Extract the (x, y) coordinate from the center of the cell holding the provided text.  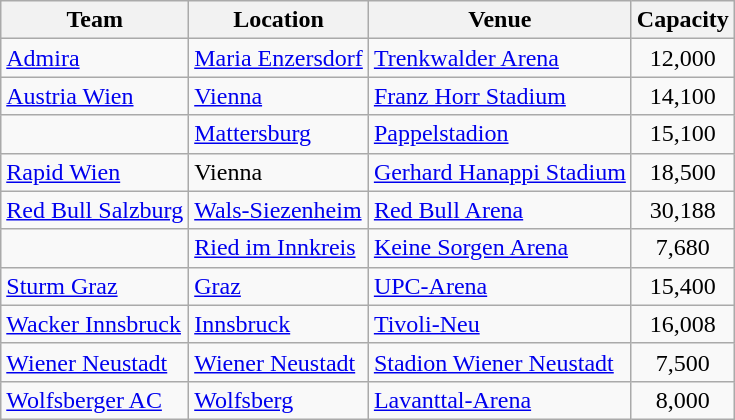
Ried im Innkreis (279, 248)
8,000 (682, 400)
Location (279, 20)
Mattersburg (279, 134)
Rapid Wien (95, 172)
Gerhard Hanappi Stadium (500, 172)
15,100 (682, 134)
Tivoli-Neu (500, 324)
Team (95, 20)
Wals-Siezenheim (279, 210)
14,100 (682, 96)
Graz (279, 286)
Maria Enzersdorf (279, 58)
Innsbruck (279, 324)
Austria Wien (95, 96)
Admira (95, 58)
7,500 (682, 362)
Lavanttal-Arena (500, 400)
16,008 (682, 324)
Capacity (682, 20)
Keine Sorgen Arena (500, 248)
Wacker Innsbruck (95, 324)
Franz Horr Stadium (500, 96)
Red Bull Salzburg (95, 210)
Trenkwalder Arena (500, 58)
7,680 (682, 248)
15,400 (682, 286)
30,188 (682, 210)
UPC-Arena (500, 286)
Venue (500, 20)
Stadion Wiener Neustadt (500, 362)
Red Bull Arena (500, 210)
12,000 (682, 58)
Wolfsberger AC (95, 400)
Sturm Graz (95, 286)
18,500 (682, 172)
Wolfsberg (279, 400)
Pappelstadion (500, 134)
